Provide the [x, y] coordinate of the cell's center where the given text is located.  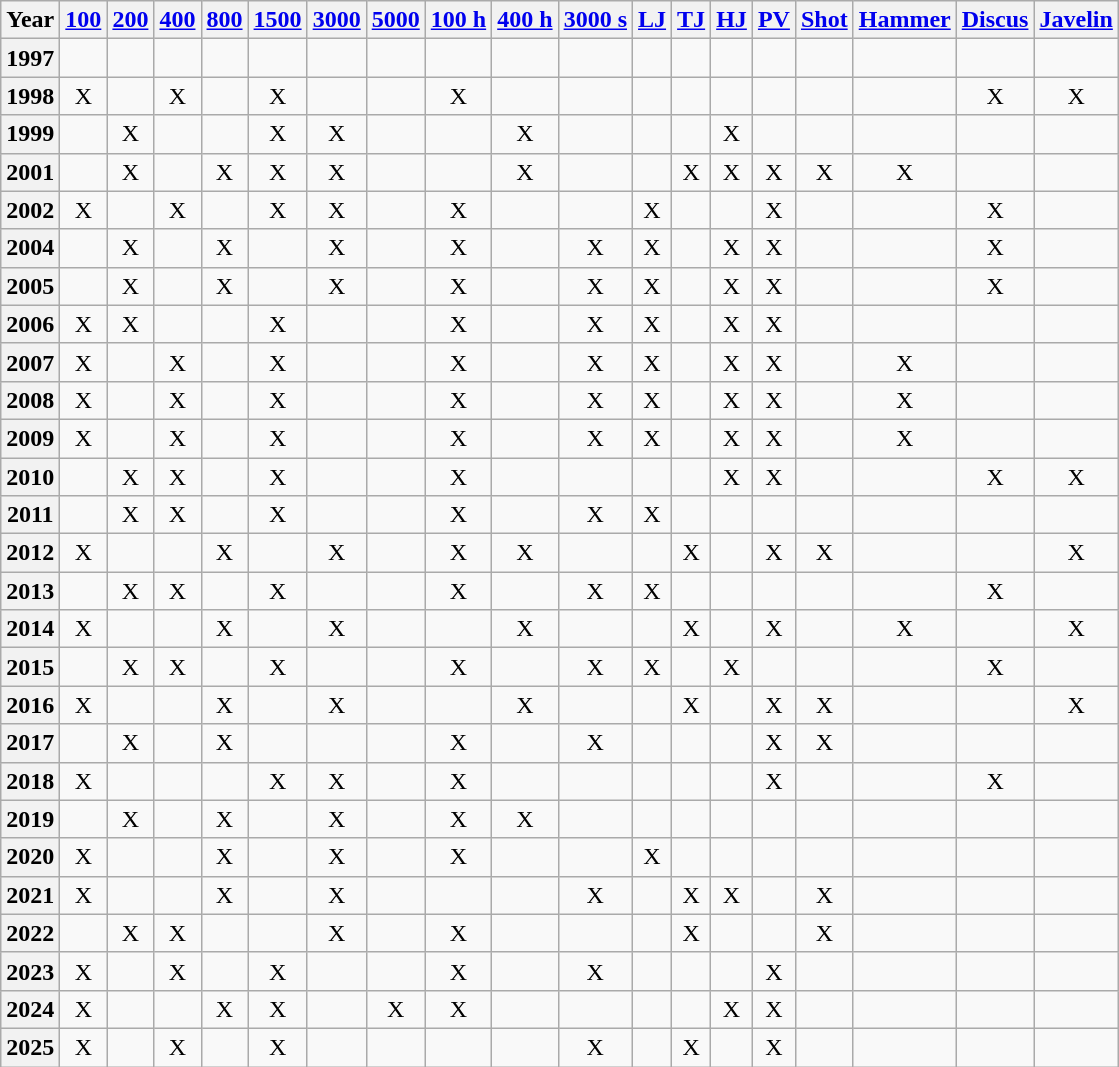
2025 [30, 1047]
1997 [30, 58]
Discus [995, 20]
2007 [30, 362]
400 [178, 20]
2014 [30, 629]
2009 [30, 438]
2006 [30, 324]
2023 [30, 971]
2024 [30, 1009]
1500 [278, 20]
3000 [336, 20]
3000 s [595, 20]
2008 [30, 400]
800 [224, 20]
100 [84, 20]
2010 [30, 477]
5000 [396, 20]
2012 [30, 553]
PV [774, 20]
2020 [30, 857]
2015 [30, 667]
Hammer [904, 20]
2017 [30, 743]
2013 [30, 591]
Javelin [1076, 20]
2002 [30, 210]
2016 [30, 705]
HJ [732, 20]
2018 [30, 781]
2021 [30, 895]
TJ [692, 20]
400 h [525, 20]
1998 [30, 96]
2011 [30, 515]
Year [30, 20]
2004 [30, 248]
2022 [30, 933]
2019 [30, 819]
Shot [824, 20]
LJ [652, 20]
100 h [458, 20]
2005 [30, 286]
200 [130, 20]
2001 [30, 172]
1999 [30, 134]
